Output the (x, y) coordinate of the center of the cell containing the given text.  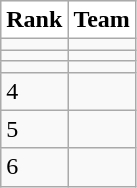
5 (34, 129)
Rank (34, 20)
Team (102, 20)
6 (34, 167)
4 (34, 91)
